Output the [X, Y] coordinate of the center of the cell containing the given text.  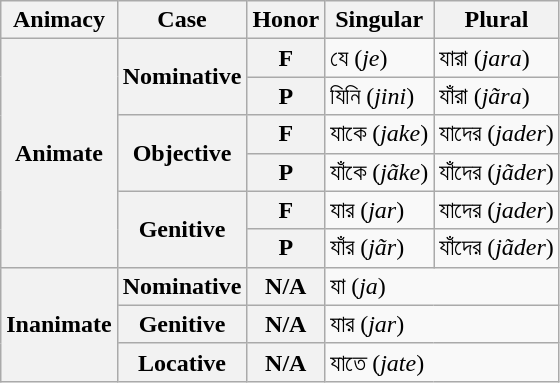
Locative [182, 362]
যা (ja) [442, 286]
যাতে (jate) [442, 362]
Singular [380, 20]
যাকে (jake) [380, 134]
Honor [286, 20]
Inanimate [59, 324]
যারা (jara) [497, 58]
যাঁরা (jãra) [497, 96]
Animate [59, 153]
Animacy [59, 20]
যাঁর (jãr) [380, 248]
Case [182, 20]
যে (je) [380, 58]
যাঁকে (jãke) [380, 172]
যিনি (jini) [380, 96]
Objective [182, 153]
Plural [497, 20]
